Scan for the cell matching the given text and deliver its [X, Y] coordinate at center. 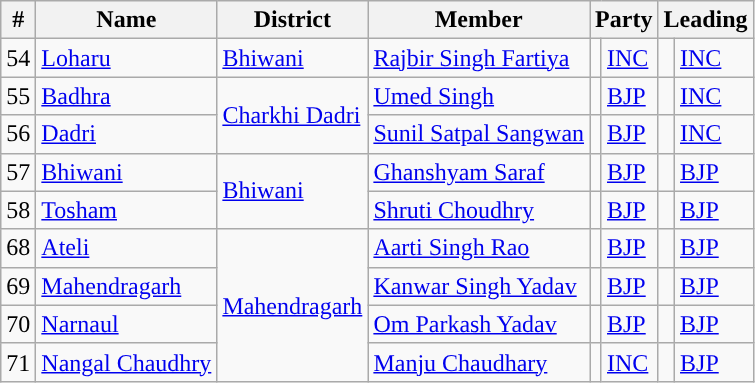
Manju Chaudhary [479, 362]
58 [18, 210]
Tosham [126, 210]
Kanwar Singh Yadav [479, 286]
Sunil Satpal Sangwan [479, 134]
Badhra [126, 96]
Aarti Singh Rao [479, 248]
68 [18, 248]
56 [18, 134]
Leading [706, 20]
55 [18, 96]
54 [18, 58]
Shruti Choudhry [479, 210]
Member [479, 20]
Om Parkash Yadav [479, 324]
Narnaul [126, 324]
Umed Singh [479, 96]
Nangal Chaudhry [126, 362]
Rajbir Singh Fartiya [479, 58]
Charkhi Dadri [292, 115]
Party [624, 20]
70 [18, 324]
Name [126, 20]
Ghanshyam Saraf [479, 172]
# [18, 20]
District [292, 20]
Ateli [126, 248]
57 [18, 172]
Loharu [126, 58]
69 [18, 286]
Dadri [126, 134]
71 [18, 362]
